For the text-containing cell, return its midpoint in (x, y) coordinate format. 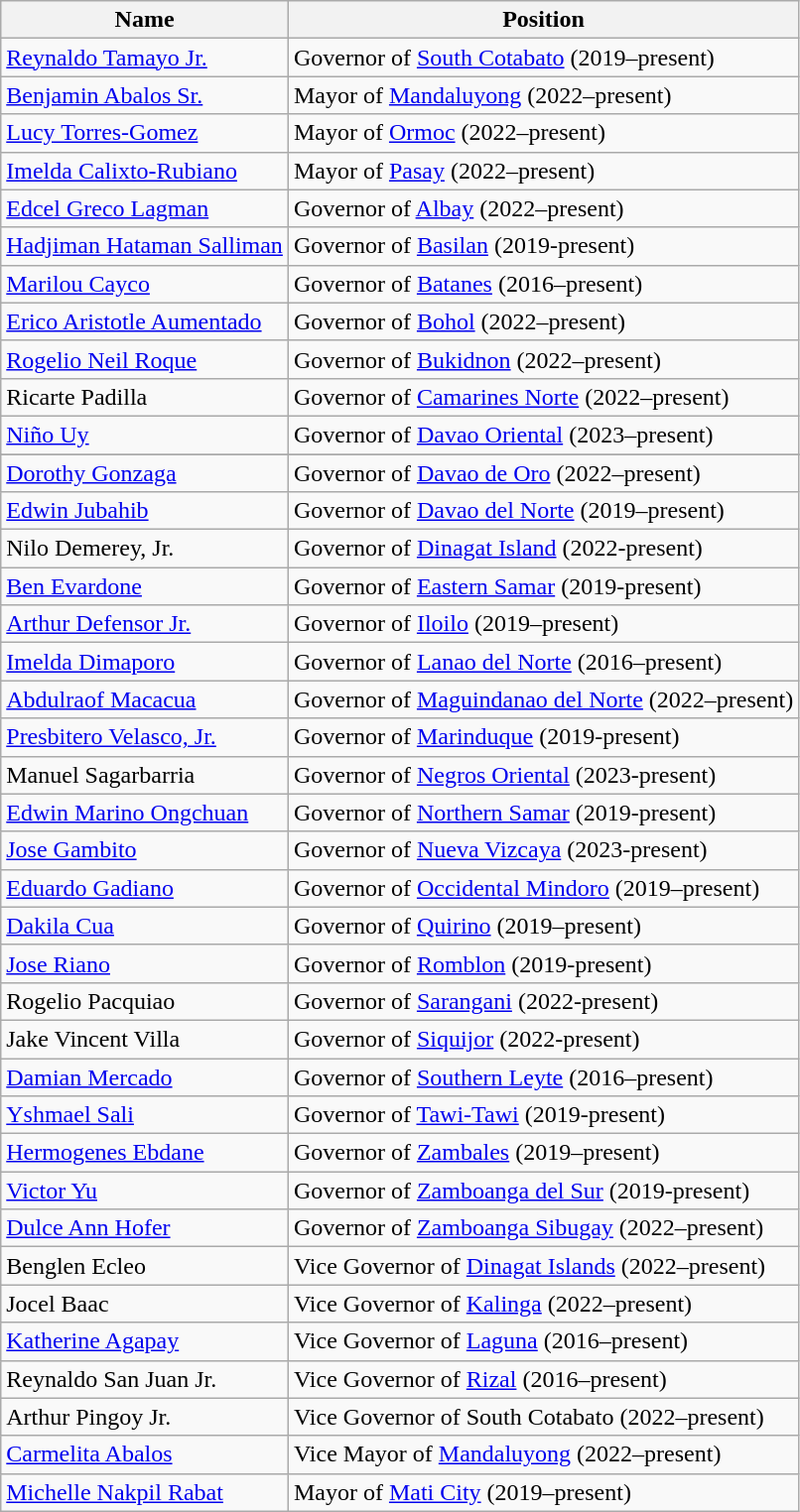
Dulce Ann Hofer (145, 1228)
Governor of Southern Leyte (2016–present) (543, 1076)
Vice Governor of South Cotabato (2022–present) (543, 1417)
Imelda Dimaporo (145, 662)
Governor of Batanes (2016–present) (543, 284)
Michelle Nakpil Rabat (145, 1492)
Ricarte Padilla (145, 397)
Rogelio Neil Roque (145, 359)
Benjamin Abalos Sr. (145, 95)
Dorothy Gonzaga (145, 473)
Mayor of Mandaluyong (2022–present) (543, 95)
Governor of Romblon (2019-present) (543, 963)
Position (543, 20)
Niño Uy (145, 435)
Edwin Marino Ongchuan (145, 813)
Eduardo Gadiano (145, 888)
Lucy Torres-Gomez (145, 133)
Governor of Zamboanga del Sur (2019-present) (543, 1191)
Nilo Demerey, Jr. (145, 549)
Governor of Eastern Samar (2019-present) (543, 586)
Governor of Zambales (2019–present) (543, 1153)
Reynaldo Tamayo Jr. (145, 58)
Governor of Albay (2022–present) (543, 208)
Governor of Northern Samar (2019-present) (543, 813)
Benglen Ecleo (145, 1266)
Governor of Basilan (2019-present) (543, 246)
Governor of Tawi-Tawi (2019-present) (543, 1115)
Governor of Dinagat Island (2022-present) (543, 549)
Governor of Camarines Norte (2022–present) (543, 397)
Governor of Siquijor (2022-present) (543, 1039)
Carmelita Abalos (145, 1454)
Dakila Cua (145, 926)
Governor of Nueva Vizcaya (2023-present) (543, 850)
Katherine Agapay (145, 1341)
Vice Mayor of Mandaluyong (2022–present) (543, 1454)
Governor of Zamboanga Sibugay (2022–present) (543, 1228)
Governor of Sarangani (2022-present) (543, 1001)
Governor of Bohol (2022–present) (543, 321)
Governor of Negros Oriental (2023-present) (543, 775)
Governor of Quirino (2019–present) (543, 926)
Governor of Iloilo (2019–present) (543, 624)
Arthur Defensor Jr. (145, 624)
Vice Governor of Dinagat Islands (2022–present) (543, 1266)
Vice Governor of Laguna (2016–present) (543, 1341)
Abdulraof Macacua (145, 699)
Governor of Lanao del Norte (2016–present) (543, 662)
Reynaldo San Juan Jr. (145, 1379)
Yshmael Sali (145, 1115)
Damian Mercado (145, 1076)
Governor of Marinduque (2019-present) (543, 737)
Governor of Davao de Oro (2022–present) (543, 473)
Erico Aristotle Aumentado (145, 321)
Governor of South Cotabato (2019–present) (543, 58)
Governor of Bukidnon (2022–present) (543, 359)
Arthur Pingoy Jr. (145, 1417)
Marilou Cayco (145, 284)
Vice Governor of Rizal (2016–present) (543, 1379)
Governor of Davao del Norte (2019–present) (543, 511)
Mayor of Ormoc (2022–present) (543, 133)
Imelda Calixto-Rubiano (145, 171)
Edcel Greco Lagman (145, 208)
Hadjiman Hataman Salliman (145, 246)
Mayor of Mati City (2019–present) (543, 1492)
Jocel Baac (145, 1304)
Ben Evardone (145, 586)
Victor Yu (145, 1191)
Governor of Davao Oriental (2023–present) (543, 435)
Governor of Occidental Mindoro (2019–present) (543, 888)
Jose Riano (145, 963)
Presbitero Velasco, Jr. (145, 737)
Jose Gambito (145, 850)
Manuel Sagarbarria (145, 775)
Hermogenes Ebdane (145, 1153)
Mayor of Pasay (2022–present) (543, 171)
Name (145, 20)
Vice Governor of Kalinga (2022–present) (543, 1304)
Edwin Jubahib (145, 511)
Jake Vincent Villa (145, 1039)
Rogelio Pacquiao (145, 1001)
Governor of Maguindanao del Norte (2022–present) (543, 699)
